Pinpoint the cell where the given text exists, returning its (x, y) midpoint coordinate. 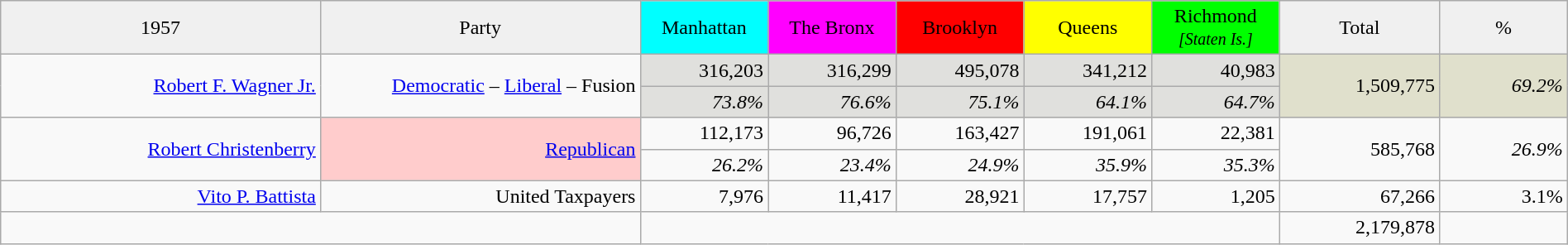
1,509,775 (1360, 86)
Party (480, 28)
67,266 (1360, 196)
1957 (160, 28)
191,061 (1088, 133)
3.1% (1503, 196)
75.1% (959, 102)
341,212 (1088, 70)
316,203 (705, 70)
17,757 (1088, 196)
64.1% (1088, 102)
163,427 (959, 133)
7,976 (705, 196)
22,381 (1216, 133)
23.4% (832, 165)
585,768 (1360, 149)
64.7% (1216, 102)
69.2% (1503, 86)
The Bronx (832, 28)
11,417 (832, 196)
40,983 (1216, 70)
316,299 (832, 70)
495,078 (959, 70)
28,921 (959, 196)
Democratic – Liberal – Fusion (480, 86)
Richmond [Staten Is.] (1216, 28)
73.8% (705, 102)
26.9% (1503, 149)
35.3% (1216, 165)
Robert Christenberry (160, 149)
2,179,878 (1360, 228)
Queens (1088, 28)
76.6% (832, 102)
% (1503, 28)
24.9% (959, 165)
Brooklyn (959, 28)
96,726 (832, 133)
Manhattan (705, 28)
Vito P. Battista (160, 196)
26.2% (705, 165)
Republican (480, 149)
35.9% (1088, 165)
112,173 (705, 133)
United Taxpayers (480, 196)
Total (1360, 28)
1,205 (1216, 196)
Robert F. Wagner Jr. (160, 86)
